Find where the given text appears and provide that cell's center as [x, y] coordinate. 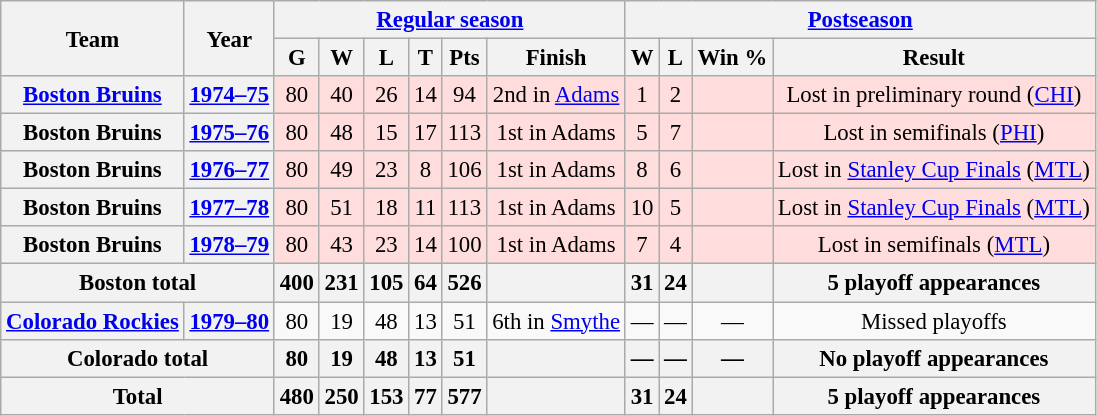
Lost in semifinals (MTL) [934, 245]
40 [342, 95]
Colorado total [138, 358]
Team [92, 38]
577 [464, 396]
1974–75 [229, 95]
105 [386, 283]
43 [342, 245]
1 [642, 95]
250 [342, 396]
1978–79 [229, 245]
231 [342, 283]
Lost in semifinals (PHI) [934, 133]
10 [642, 208]
6th in Smythe [556, 321]
Year [229, 38]
Pts [464, 58]
1979–80 [229, 321]
153 [386, 396]
Result [934, 58]
15 [386, 133]
400 [296, 283]
1975–76 [229, 133]
4 [676, 245]
Boston total [138, 283]
T [426, 58]
480 [296, 396]
526 [464, 283]
2 [676, 95]
11 [426, 208]
26 [386, 95]
6 [676, 170]
17 [426, 133]
Regular season [450, 20]
2nd in Adams [556, 95]
1976–77 [229, 170]
64 [426, 283]
Postseason [860, 20]
G [296, 58]
Finish [556, 58]
106 [464, 170]
Win % [732, 58]
100 [464, 245]
49 [342, 170]
Lost in preliminary round (CHI) [934, 95]
Colorado Rockies [92, 321]
Total [138, 396]
1977–78 [229, 208]
18 [386, 208]
No playoff appearances [934, 358]
94 [464, 95]
77 [426, 396]
Missed playoffs [934, 321]
